Provide the (x, y) coordinate of the cell's center where the given text is located.  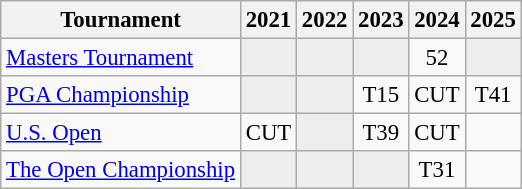
2025 (493, 20)
T39 (381, 133)
Tournament (121, 20)
Masters Tournament (121, 58)
PGA Championship (121, 95)
The Open Championship (121, 170)
2022 (325, 20)
2024 (437, 20)
T31 (437, 170)
T41 (493, 95)
2021 (268, 20)
T15 (381, 95)
2023 (381, 20)
U.S. Open (121, 133)
52 (437, 58)
